Extract the [x, y] coordinate from the center of the cell holding the provided text.  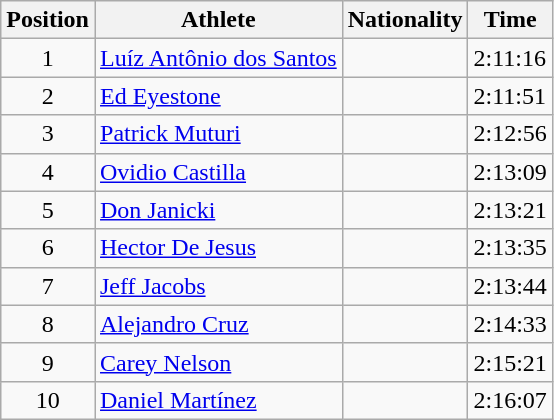
Patrick Muturi [218, 134]
2:13:09 [510, 172]
Ovidio Castilla [218, 172]
2:11:51 [510, 96]
5 [48, 210]
7 [48, 286]
Position [48, 20]
2:15:21 [510, 362]
9 [48, 362]
Hector De Jesus [218, 248]
Athlete [218, 20]
Daniel Martínez [218, 400]
4 [48, 172]
Jeff Jacobs [218, 286]
10 [48, 400]
8 [48, 324]
2:12:56 [510, 134]
2:13:21 [510, 210]
Luíz Antônio dos Santos [218, 58]
Carey Nelson [218, 362]
6 [48, 248]
Nationality [405, 20]
2:14:33 [510, 324]
Alejandro Cruz [218, 324]
2:11:16 [510, 58]
2:16:07 [510, 400]
3 [48, 134]
2:13:44 [510, 286]
2:13:35 [510, 248]
1 [48, 58]
Don Janicki [218, 210]
2 [48, 96]
Time [510, 20]
Ed Eyestone [218, 96]
